Capture the cell that displays the provided text and extract its (X, Y) central coordinate. 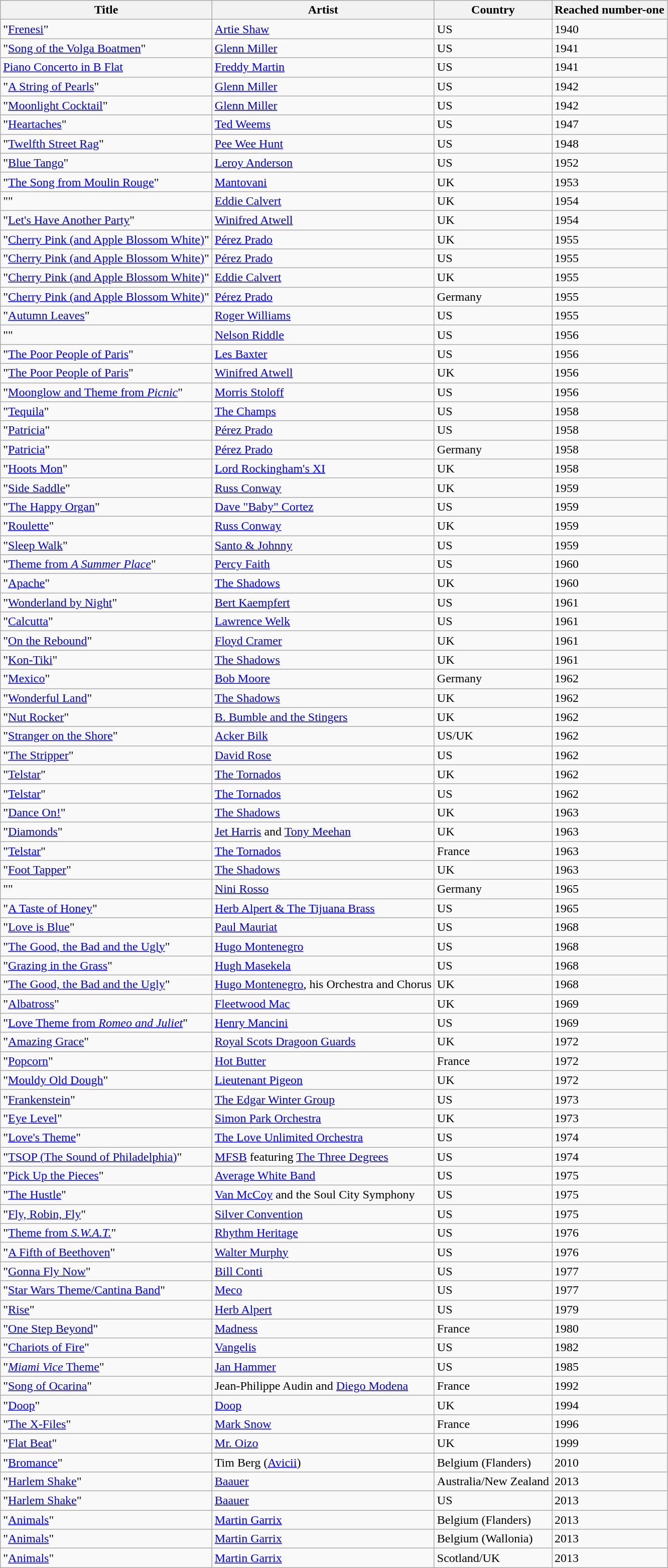
"Song of the Volga Boatmen" (106, 48)
Van McCoy and the Soul City Symphony (323, 1195)
"Eye Level" (106, 1118)
"The X-Files" (106, 1424)
"Blue Tango" (106, 163)
"Theme from S.W.A.T." (106, 1233)
Herb Alpert (323, 1309)
Australia/New Zealand (493, 1482)
Freddy Martin (323, 67)
"Foot Tapper" (106, 870)
Piano Concerto in B Flat (106, 67)
Simon Park Orchestra (323, 1118)
Doop (323, 1405)
"Stranger on the Shore" (106, 736)
Mr. Oizo (323, 1443)
"Amazing Grace" (106, 1042)
1948 (610, 144)
Bert Kaempfert (323, 602)
"Calcutta" (106, 622)
The Edgar Winter Group (323, 1099)
"Roulette" (106, 526)
Royal Scots Dragoon Guards (323, 1042)
1994 (610, 1405)
"Popcorn" (106, 1061)
Mark Snow (323, 1424)
Madness (323, 1329)
Santo & Johnny (323, 545)
Percy Faith (323, 564)
"One Step Beyond" (106, 1329)
"Twelfth Street Rag" (106, 144)
Title (106, 10)
"Grazing in the Grass" (106, 966)
"Mouldy Old Dough" (106, 1080)
David Rose (323, 755)
"A String of Pearls" (106, 86)
Nelson Riddle (323, 335)
MFSB featuring The Three Degrees (323, 1156)
The Champs (323, 411)
"Rise" (106, 1309)
Les Baxter (323, 354)
"Love's Theme" (106, 1137)
"Wonderful Land" (106, 698)
"On the Rebound" (106, 641)
"Theme from A Summer Place" (106, 564)
"Let's Have Another Party" (106, 220)
Jet Harris and Tony Meehan (323, 831)
1982 (610, 1348)
Artist (323, 10)
Paul Mauriat (323, 927)
1947 (610, 125)
Bob Moore (323, 679)
Floyd Cramer (323, 641)
B. Bumble and the Stingers (323, 717)
Hugh Masekela (323, 966)
"Sleep Walk" (106, 545)
"Mexico" (106, 679)
Mantovani (323, 182)
"Pick Up the Pieces" (106, 1176)
"Star Wars Theme/Cantina Band" (106, 1290)
"The Song from Moulin Rouge" (106, 182)
1953 (610, 182)
"The Stripper" (106, 755)
Fleetwood Mac (323, 1004)
"Fly, Robin, Fly" (106, 1214)
"Hoots Mon" (106, 468)
Lawrence Welk (323, 622)
"Moonglow and Theme from Picnic" (106, 392)
"Love Theme from Romeo and Juliet" (106, 1023)
Leroy Anderson (323, 163)
"Dance On!" (106, 812)
1996 (610, 1424)
"A Fifth of Beethoven" (106, 1252)
"Albatross" (106, 1004)
"Chariots of Fire" (106, 1348)
Hugo Montenegro, his Orchestra and Chorus (323, 985)
"Doop" (106, 1405)
"Heartaches" (106, 125)
"Miami Vice Theme" (106, 1367)
Hot Butter (323, 1061)
Average White Band (323, 1176)
"Kon-Tiki" (106, 660)
1985 (610, 1367)
"Nut Rocker" (106, 717)
Tim Berg (Avicii) (323, 1463)
Country (493, 10)
"Autumn Leaves" (106, 316)
"Song of Ocarina" (106, 1386)
Vangelis (323, 1348)
"Diamonds" (106, 831)
"Love is Blue" (106, 927)
"TSOP (The Sound of Philadelphia)" (106, 1156)
Henry Mancini (323, 1023)
Artie Shaw (323, 29)
1992 (610, 1386)
"The Happy Organ" (106, 507)
"Frenesi" (106, 29)
Jan Hammer (323, 1367)
1999 (610, 1443)
"A Taste of Honey" (106, 908)
Dave "Baby" Cortez (323, 507)
Herb Alpert & The Tijuana Brass (323, 908)
Hugo Montenegro (323, 946)
Rhythm Heritage (323, 1233)
The Love Unlimited Orchestra (323, 1137)
"Apache" (106, 583)
Acker Bilk (323, 736)
US/UK (493, 736)
"Flat Beat" (106, 1443)
Meco (323, 1290)
Pee Wee Hunt (323, 144)
1979 (610, 1309)
1940 (610, 29)
"Tequila" (106, 411)
"The Hustle" (106, 1195)
Reached number-one (610, 10)
Lieutenant Pigeon (323, 1080)
Ted Weems (323, 125)
"Wonderland by Night" (106, 602)
Roger Williams (323, 316)
Jean-Philippe Audin and Diego Modena (323, 1386)
"Side Saddle" (106, 488)
Belgium (Wallonia) (493, 1539)
Scotland/UK (493, 1558)
Morris Stoloff (323, 392)
"Moonlight Cocktail" (106, 105)
Bill Conti (323, 1271)
"Gonna Fly Now" (106, 1271)
"Bromance" (106, 1463)
Nini Rosso (323, 889)
Walter Murphy (323, 1252)
2010 (610, 1463)
Silver Convention (323, 1214)
Lord Rockingham's XI (323, 468)
1980 (610, 1329)
"Frankenstein" (106, 1099)
1952 (610, 163)
